For the text-containing cell, return its midpoint in [X, Y] coordinate format. 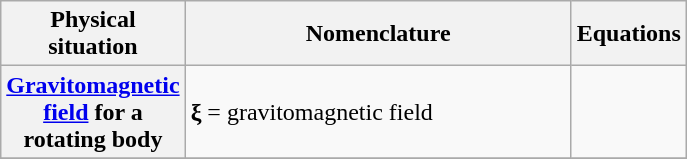
Physical situation [93, 34]
Equations [628, 34]
Nomenclature [378, 34]
ξ = gravitomagnetic field [378, 112]
Gravitomagnetic field for a rotating body [93, 112]
